Return [x, y] of the center of cell containing provided text 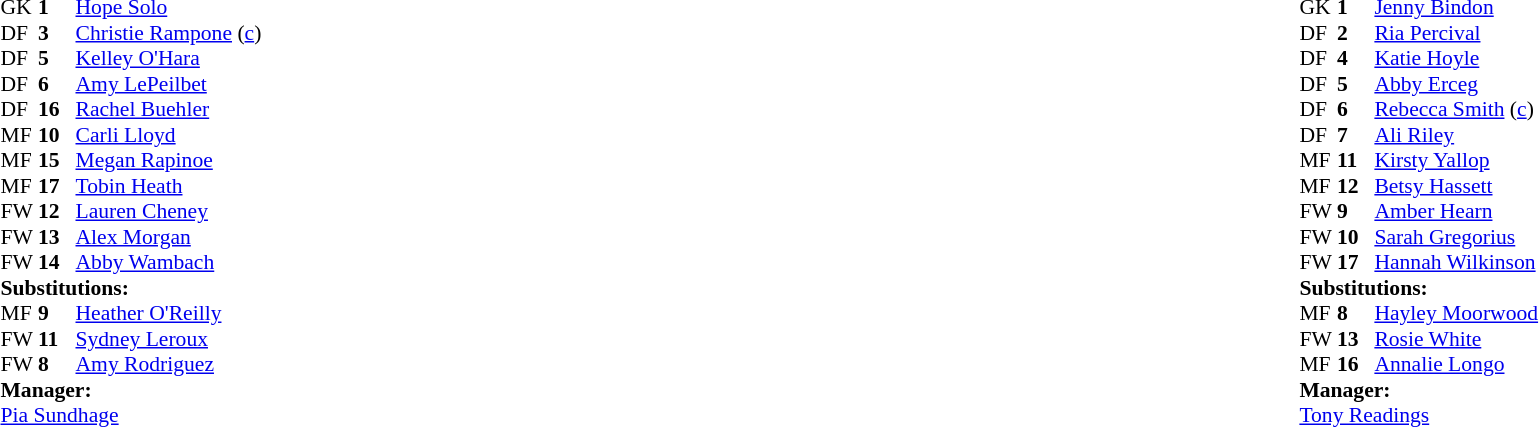
3 [57, 33]
Annalie Longo [1456, 365]
Amy Rodriguez [169, 365]
Tobin Heath [169, 186]
Alex Morgan [169, 237]
Carli Lloyd [169, 135]
2 [1356, 33]
Betsy Hassett [1456, 186]
Abby Wambach [169, 263]
Ria Percival [1456, 33]
Hannah Wilkinson [1456, 263]
Kirsty Yallop [1456, 161]
Sydney Leroux [169, 339]
Ali Riley [1456, 135]
Megan Rapinoe [169, 161]
Sarah Gregorius [1456, 237]
Amber Hearn [1456, 211]
15 [57, 161]
7 [1356, 135]
Kelley O'Hara [169, 59]
4 [1356, 59]
Christie Rampone (c) [169, 33]
Lauren Cheney [169, 211]
Rebecca Smith (c) [1456, 109]
Heather O'Reilly [169, 313]
Rosie White [1456, 339]
Hayley Moorwood [1456, 313]
Rachel Buehler [169, 109]
Abby Erceg [1456, 84]
14 [57, 263]
Amy LePeilbet [169, 84]
Katie Hoyle [1456, 59]
